Output the [X, Y] coordinate of the center of the cell containing the given text.  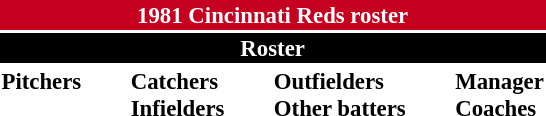
Roster [272, 48]
1981 Cincinnati Reds roster [272, 15]
